Find where the given text appears and provide that cell's center as [x, y] coordinate. 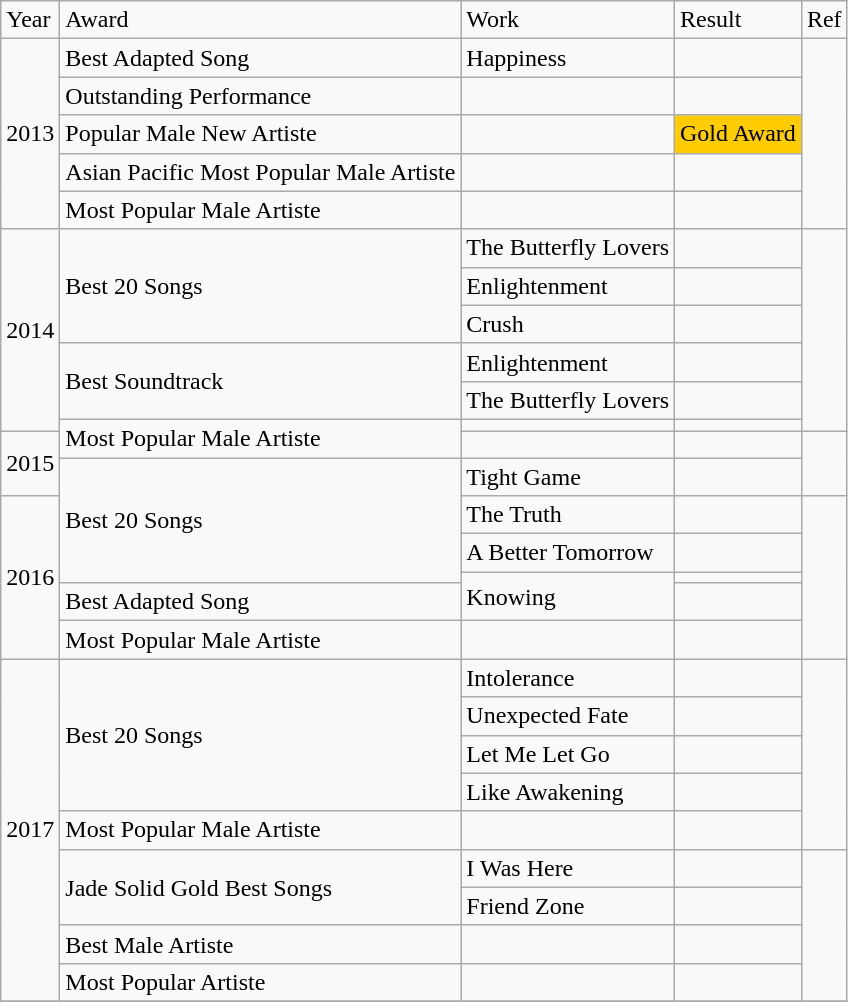
Popular Male New Artiste [260, 134]
Gold Award [738, 134]
Result [738, 20]
Best Male Artiste [260, 944]
I Was Here [568, 868]
The Truth [568, 515]
Asian Pacific Most Popular Male Artiste [260, 172]
2013 [30, 134]
2016 [30, 578]
Unexpected Fate [568, 716]
Intolerance [568, 678]
2017 [30, 830]
Work [568, 20]
Happiness [568, 58]
Best Soundtrack [260, 381]
Like Awakening [568, 792]
Tight Game [568, 477]
Award [260, 20]
Ref [824, 20]
2014 [30, 330]
A Better Tomorrow [568, 553]
Friend Zone [568, 906]
Knowing [568, 596]
Year [30, 20]
Most Popular Artiste [260, 982]
Let Me Let Go [568, 754]
2015 [30, 462]
Crush [568, 324]
Outstanding Performance [260, 96]
Jade Solid Gold Best Songs [260, 887]
